Return [X, Y] of the center of cell containing provided text 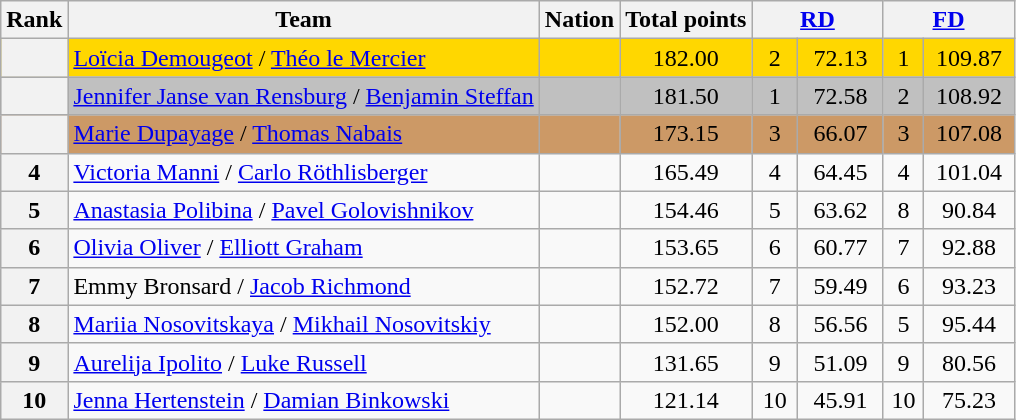
66.07 [840, 134]
64.45 [840, 172]
107.08 [969, 134]
182.00 [686, 58]
92.88 [969, 248]
121.14 [686, 400]
Olivia Oliver / Elliott Graham [304, 248]
72.13 [840, 58]
Victoria Manni / Carlo Röthlisberger [304, 172]
173.15 [686, 134]
152.72 [686, 286]
63.62 [840, 210]
109.87 [969, 58]
60.77 [840, 248]
Rank [34, 20]
101.04 [969, 172]
165.49 [686, 172]
90.84 [969, 210]
Loïcia Demougeot / Théo le Mercier [304, 58]
Jennifer Janse van Rensburg / Benjamin Steffan [304, 96]
72.58 [840, 96]
108.92 [969, 96]
Nation [579, 20]
RD [818, 20]
131.65 [686, 362]
Team [304, 20]
Mariia Nosovitskaya / Mikhail Nosovitskiy [304, 324]
Marie Dupayage / Thomas Nabais [304, 134]
75.23 [969, 400]
80.56 [969, 362]
51.09 [840, 362]
Anastasia Polibina / Pavel Golovishnikov [304, 210]
153.65 [686, 248]
95.44 [969, 324]
154.46 [686, 210]
FD [948, 20]
93.23 [969, 286]
181.50 [686, 96]
56.56 [840, 324]
Emmy Bronsard / Jacob Richmond [304, 286]
Aurelija Ipolito / Luke Russell [304, 362]
Total points [686, 20]
45.91 [840, 400]
59.49 [840, 286]
152.00 [686, 324]
Jenna Hertenstein / Damian Binkowski [304, 400]
